Return (X, Y) of the center of cell containing provided text 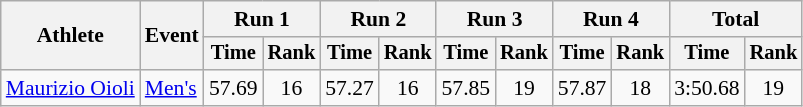
Athlete (70, 36)
57.69 (234, 88)
3:50.68 (706, 88)
Men's (172, 88)
Total (736, 19)
Run 1 (262, 19)
Event (172, 36)
Run 3 (494, 19)
Run 4 (611, 19)
57.27 (350, 88)
Maurizio Oioli (70, 88)
57.87 (582, 88)
57.85 (466, 88)
Run 2 (378, 19)
18 (640, 88)
